Scan for the cell matching the given text and deliver its (x, y) coordinate at center. 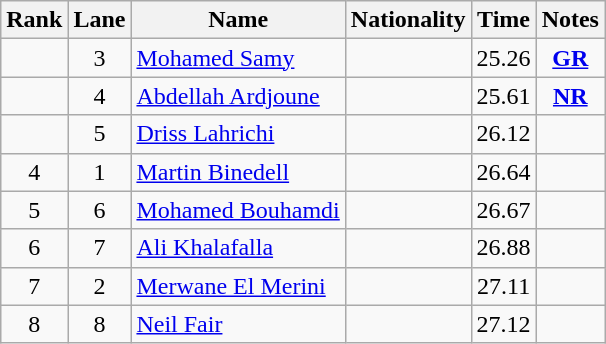
Ali Khalafalla (238, 248)
Mohamed Bouhamdi (238, 210)
26.88 (504, 248)
26.64 (504, 172)
Merwane El Merini (238, 286)
3 (100, 58)
Neil Fair (238, 324)
Name (238, 20)
25.61 (504, 96)
27.11 (504, 286)
NR (570, 96)
26.67 (504, 210)
Lane (100, 20)
Notes (570, 20)
1 (100, 172)
GR (570, 58)
Mohamed Samy (238, 58)
Abdellah Ardjoune (238, 96)
Nationality (408, 20)
27.12 (504, 324)
Rank (34, 20)
Driss Lahrichi (238, 134)
2 (100, 286)
25.26 (504, 58)
Martin Binedell (238, 172)
Time (504, 20)
26.12 (504, 134)
